Locate the cell with the specified text and output its [X, Y] center coordinate. 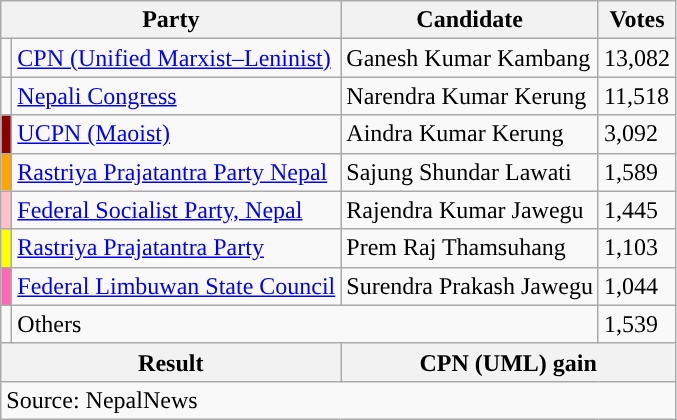
Federal Socialist Party, Nepal [176, 210]
Prem Raj Thamsuhang [470, 248]
1,044 [636, 286]
Rastriya Prajatantra Party [176, 248]
Sajung Shundar Lawati [470, 172]
Ganesh Kumar Kambang [470, 58]
Rastriya Prajatantra Party Nepal [176, 172]
Federal Limbuwan State Council [176, 286]
Votes [636, 20]
Result [171, 362]
3,092 [636, 134]
1,539 [636, 324]
Party [171, 20]
CPN (Unified Marxist–Leninist) [176, 58]
Surendra Prakash Jawegu [470, 286]
Others [306, 324]
UCPN (Maoist) [176, 134]
Narendra Kumar Kerung [470, 96]
Nepali Congress [176, 96]
Aindra Kumar Kerung [470, 134]
CPN (UML) gain [508, 362]
Rajendra Kumar Jawegu [470, 210]
Candidate [470, 20]
13,082 [636, 58]
11,518 [636, 96]
1,103 [636, 248]
Source: NepalNews [338, 400]
1,445 [636, 210]
1,589 [636, 172]
